Return [x, y] of the center of cell containing provided text 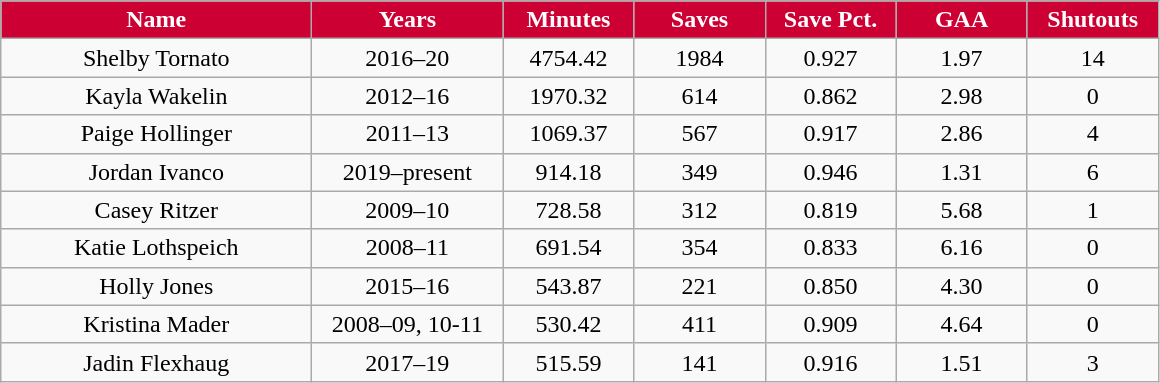
0.833 [830, 248]
2019–present [408, 172]
Paige Hollinger [156, 134]
Shelby Tornato [156, 58]
0.927 [830, 58]
141 [700, 362]
2011–13 [408, 134]
0.946 [830, 172]
914.18 [568, 172]
2012–16 [408, 96]
Holly Jones [156, 286]
221 [700, 286]
530.42 [568, 324]
0.917 [830, 134]
543.87 [568, 286]
3 [1092, 362]
1.51 [962, 362]
728.58 [568, 210]
0.819 [830, 210]
1984 [700, 58]
4.30 [962, 286]
4 [1092, 134]
1.31 [962, 172]
1.97 [962, 58]
2.98 [962, 96]
5.68 [962, 210]
4.64 [962, 324]
2008–09, 10-11 [408, 324]
0.909 [830, 324]
515.59 [568, 362]
6 [1092, 172]
1970.32 [568, 96]
Jordan Ivanco [156, 172]
Minutes [568, 20]
0.850 [830, 286]
1 [1092, 210]
Kristina Mader [156, 324]
614 [700, 96]
0.862 [830, 96]
2016–20 [408, 58]
6.16 [962, 248]
2017–19 [408, 362]
2009–10 [408, 210]
Years [408, 20]
Save Pct. [830, 20]
411 [700, 324]
Casey Ritzer [156, 210]
691.54 [568, 248]
14 [1092, 58]
GAA [962, 20]
Jadin Flexhaug [156, 362]
4754.42 [568, 58]
Saves [700, 20]
2.86 [962, 134]
567 [700, 134]
Kayla Wakelin [156, 96]
1069.37 [568, 134]
349 [700, 172]
354 [700, 248]
0.916 [830, 362]
Name [156, 20]
Shutouts [1092, 20]
2008–11 [408, 248]
312 [700, 210]
Katie Lothspeich [156, 248]
2015–16 [408, 286]
